Extract the (x, y) coordinate from the center of the cell holding the provided text.  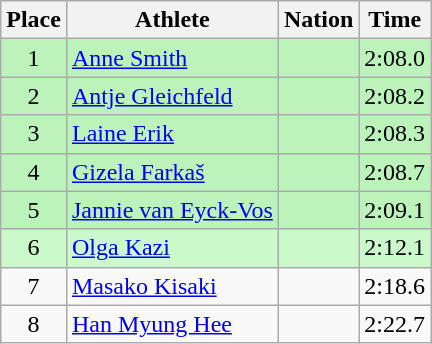
Anne Smith (172, 58)
2:22.7 (395, 324)
5 (34, 210)
Time (395, 20)
2:08.2 (395, 96)
Laine Erik (172, 134)
2:08.0 (395, 58)
Athlete (172, 20)
2:18.6 (395, 286)
4 (34, 172)
Antje Gleichfeld (172, 96)
1 (34, 58)
Place (34, 20)
2:12.1 (395, 248)
Nation (318, 20)
Jannie van Eyck-Vos (172, 210)
Gizela Farkaš (172, 172)
2 (34, 96)
3 (34, 134)
2:08.3 (395, 134)
2:09.1 (395, 210)
8 (34, 324)
Masako Kisaki (172, 286)
6 (34, 248)
Olga Kazi (172, 248)
Han Myung Hee (172, 324)
7 (34, 286)
2:08.7 (395, 172)
